Scan for the cell matching the given text and deliver its (X, Y) coordinate at center. 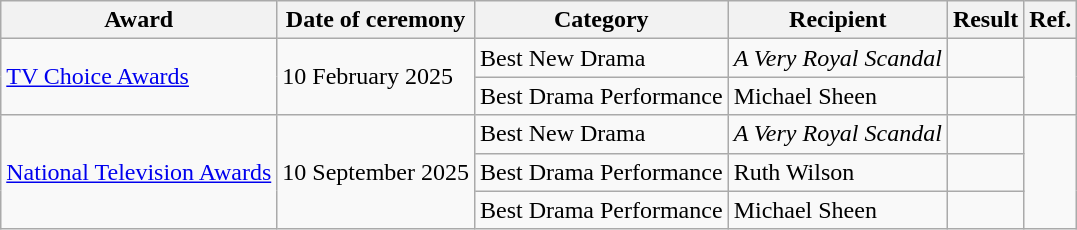
National Television Awards (139, 172)
Category (601, 20)
10 September 2025 (376, 172)
Ruth Wilson (838, 172)
Recipient (838, 20)
10 February 2025 (376, 77)
Award (139, 20)
TV Choice Awards (139, 77)
Ref. (1050, 20)
Result (985, 20)
Date of ceremony (376, 20)
